Identify which cell holds the provided text, then report its [x, y] central coordinate. 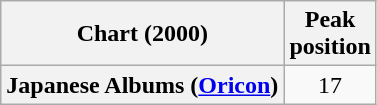
17 [330, 85]
Japanese Albums (Oricon) [142, 85]
Chart (2000) [142, 34]
Peakposition [330, 34]
